Pinpoint the cell where the given text exists, returning its (x, y) midpoint coordinate. 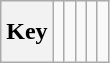
Key (27, 32)
